For the text-containing cell, return its midpoint in (x, y) coordinate format. 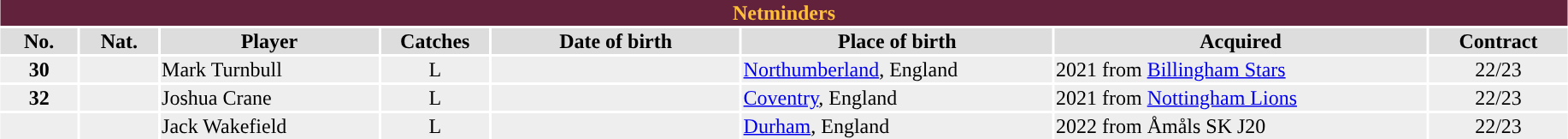
Coventry, England (897, 98)
Jack Wakefield (270, 126)
2021 from Nottingham Lions (1241, 98)
Acquired (1241, 41)
No. (39, 41)
30 (39, 69)
Durham, England (897, 126)
Contract (1498, 41)
2022 from Åmåls SK J20 (1241, 126)
Netminders (783, 13)
32 (39, 98)
Player (270, 41)
Joshua Crane (270, 98)
2021 from Billingham Stars (1241, 69)
Mark Turnbull (270, 69)
Date of birth (616, 41)
Nat. (120, 41)
Place of birth (897, 41)
Northumberland, England (897, 69)
Catches (434, 41)
